Search for the cell housing the specified text and yield its (x, y) center coordinate. 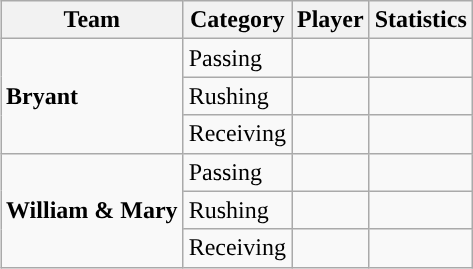
Bryant (92, 96)
William & Mary (92, 210)
Category (237, 20)
Statistics (420, 20)
Player (331, 20)
Team (92, 20)
